Provide the (x, y) coordinate of the cell's center where the given text is located.  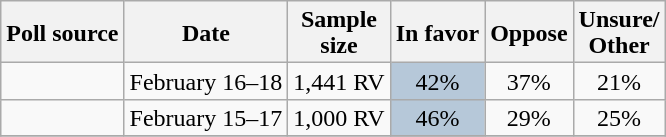
February 15–17 (206, 118)
February 16–18 (206, 82)
42% (437, 82)
Unsure/Other (619, 32)
46% (437, 118)
37% (529, 82)
In favor (437, 32)
1,441 RV (339, 82)
1,000 RV (339, 118)
Samplesize (339, 32)
Poll source (62, 32)
25% (619, 118)
Date (206, 32)
21% (619, 82)
29% (529, 118)
Oppose (529, 32)
